Provide the [X, Y] coordinate of the cell's center where the given text is located.  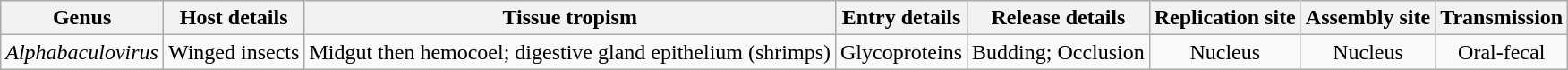
Replication site [1224, 18]
Midgut then hemocoel; digestive gland epithelium (shrimps) [570, 52]
Budding; Occlusion [1059, 52]
Transmission [1502, 18]
Glycoproteins [900, 52]
Assembly site [1368, 18]
Release details [1059, 18]
Winged insects [233, 52]
Tissue tropism [570, 18]
Genus [82, 18]
Host details [233, 18]
Oral-fecal [1502, 52]
Alphabaculovirus [82, 52]
Entry details [900, 18]
